Return [x, y] of the center of cell containing provided text 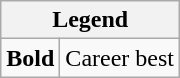
Career best [120, 58]
Bold [30, 58]
Legend [90, 20]
